Search for the cell housing the specified text and yield its (x, y) center coordinate. 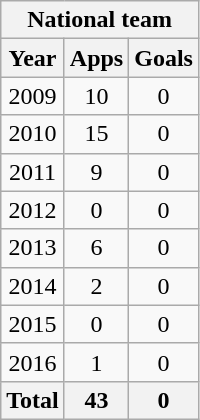
15 (96, 134)
Goals (164, 58)
2016 (33, 362)
1 (96, 362)
Apps (96, 58)
10 (96, 96)
Year (33, 58)
2011 (33, 172)
2 (96, 286)
National team (100, 20)
2015 (33, 324)
6 (96, 248)
2009 (33, 96)
2014 (33, 286)
2013 (33, 248)
Total (33, 400)
9 (96, 172)
2012 (33, 210)
2010 (33, 134)
43 (96, 400)
